Detect which cell encompasses the target text, then output its (x, y) center coordinate. 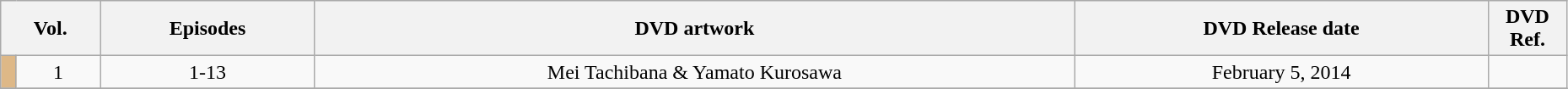
Episodes (207, 29)
DVD artwork (694, 29)
Vol. (51, 29)
DVD Ref. (1528, 29)
1 (57, 72)
DVD Release date (1282, 29)
1-13 (207, 72)
Mei Tachibana & Yamato Kurosawa (694, 72)
February 5, 2014 (1282, 72)
